Find where the given text appears and provide that cell's center as (X, Y) coordinate. 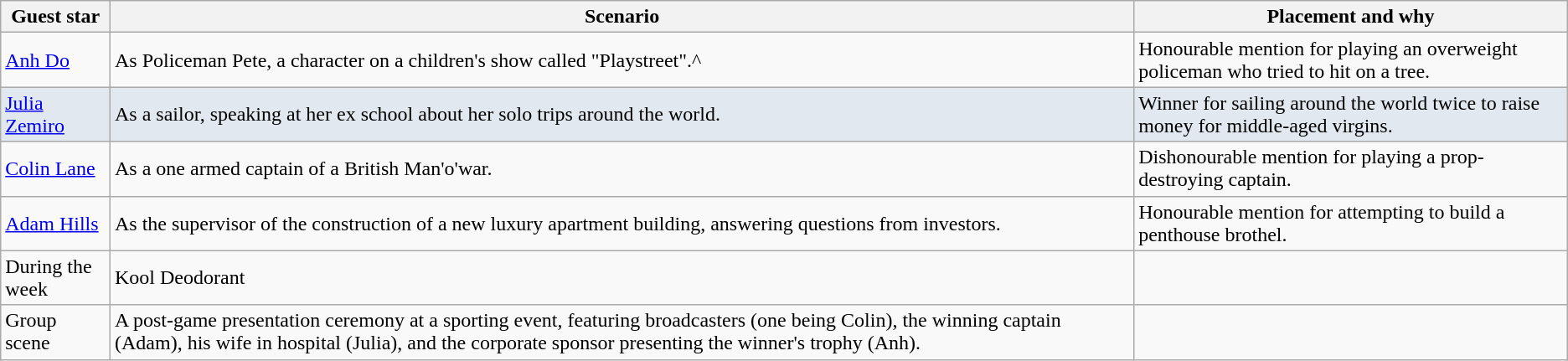
During the week (55, 278)
As the supervisor of the construction of a new luxury apartment building, answering questions from investors. (622, 223)
As a sailor, speaking at her ex school about her solo trips around the world. (622, 114)
Winner for sailing around the world twice to raise money for middle-aged virgins. (1351, 114)
Julia Zemiro (55, 114)
Guest star (55, 17)
Honourable mention for attempting to build a penthouse brothel. (1351, 223)
As Policeman Pete, a character on a children's show called "Playstreet".^ (622, 60)
Scenario (622, 17)
As a one armed captain of a British Man'o'war. (622, 169)
Kool Deodorant (622, 278)
Adam Hills (55, 223)
Dishonourable mention for playing a prop-destroying captain. (1351, 169)
Group scene (55, 332)
Colin Lane (55, 169)
Placement and why (1351, 17)
Honourable mention for playing an overweight policeman who tried to hit on a tree. (1351, 60)
Anh Do (55, 60)
